Determine the [x, y] coordinate at the center of the cell enclosing the given text.  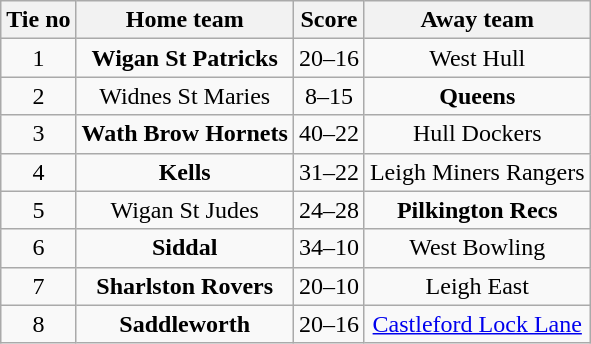
24–28 [328, 210]
Kells [184, 172]
West Hull [477, 58]
Hull Dockers [477, 134]
Away team [477, 20]
Wigan St Patricks [184, 58]
Wigan St Judes [184, 210]
Home team [184, 20]
3 [38, 134]
Castleford Lock Lane [477, 324]
20–10 [328, 286]
Leigh Miners Rangers [477, 172]
34–10 [328, 248]
8–15 [328, 96]
40–22 [328, 134]
Sharlston Rovers [184, 286]
31–22 [328, 172]
2 [38, 96]
4 [38, 172]
Widnes St Maries [184, 96]
West Bowling [477, 248]
Siddal [184, 248]
Wath Brow Hornets [184, 134]
Queens [477, 96]
Pilkington Recs [477, 210]
5 [38, 210]
Tie no [38, 20]
Saddleworth [184, 324]
Leigh East [477, 286]
Score [328, 20]
6 [38, 248]
1 [38, 58]
7 [38, 286]
8 [38, 324]
